From the cell containing the given text, extract its center point as (X, Y) coordinate. 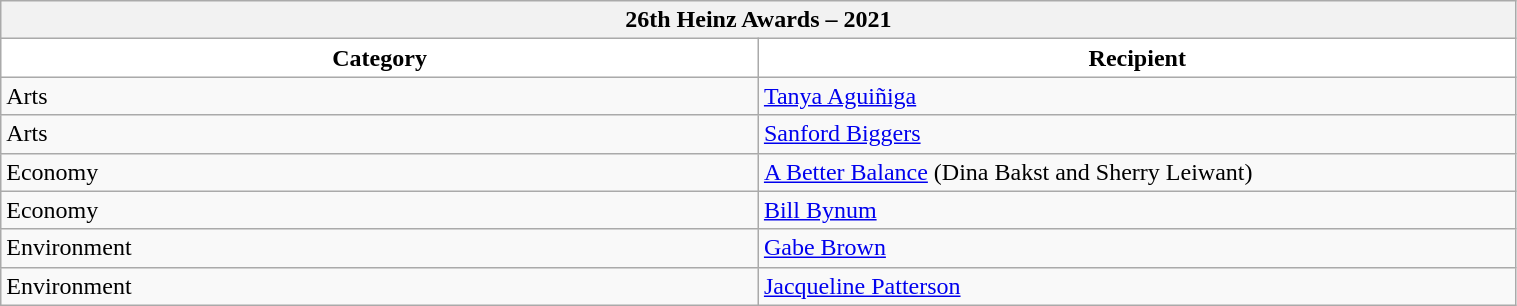
Gabe Brown (1137, 248)
Category (380, 58)
A Better Balance (Dina Bakst and Sherry Leiwant) (1137, 172)
26th Heinz Awards – 2021 (758, 20)
Sanford Biggers (1137, 134)
Tanya Aguiñiga (1137, 96)
Recipient (1137, 58)
Bill Bynum (1137, 210)
Jacqueline Patterson (1137, 286)
